Identify which cell holds the provided text, then report its [X, Y] central coordinate. 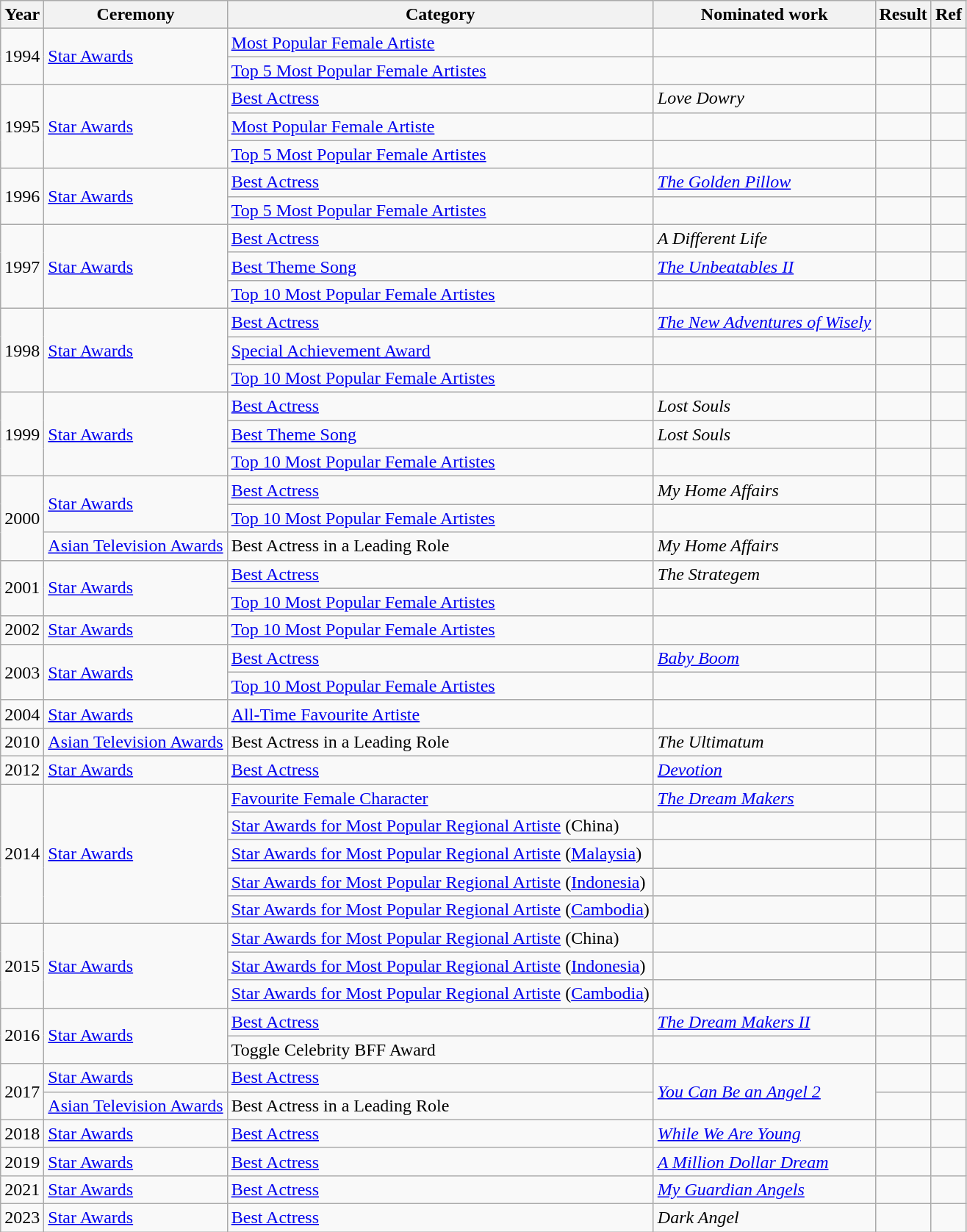
While We Are Young [764, 1133]
The Ultimatum [764, 742]
2014 [22, 853]
The Golden Pillow [764, 182]
2015 [22, 966]
All-Time Favourite Artiste [440, 714]
Result [903, 15]
A Different Life [764, 238]
The New Adventures of Wisely [764, 322]
2018 [22, 1133]
The Strategem [764, 574]
2001 [22, 588]
Ceremony [135, 15]
2003 [22, 672]
Nominated work [764, 15]
Baby Boom [764, 658]
1999 [22, 434]
My Guardian Angels [764, 1189]
2002 [22, 630]
2019 [22, 1161]
1994 [22, 57]
1998 [22, 350]
The Dream Makers [764, 798]
Category [440, 15]
2021 [22, 1189]
1997 [22, 266]
2004 [22, 714]
The Dream Makers II [764, 1022]
1996 [22, 196]
2000 [22, 518]
The Unbeatables II [764, 266]
Special Achievement Award [440, 351]
1995 [22, 126]
2016 [22, 1036]
Star Awards for Most Popular Regional Artiste (Malaysia) [440, 854]
Toggle Celebrity BFF Award [440, 1050]
Devotion [764, 770]
You Can Be an Angel 2 [764, 1092]
A Million Dollar Dream [764, 1161]
Year [22, 15]
2012 [22, 770]
Dark Angel [764, 1217]
2023 [22, 1217]
Ref [948, 15]
Favourite Female Character [440, 798]
2010 [22, 742]
2017 [22, 1092]
Love Dowry [764, 99]
